Pinpoint the cell where the given text exists, returning its (X, Y) midpoint coordinate. 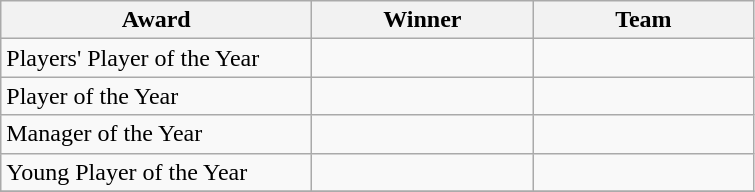
Young Player of the Year (156, 172)
Winner (422, 20)
Players' Player of the Year (156, 58)
Award (156, 20)
Player of the Year (156, 96)
Team (644, 20)
Manager of the Year (156, 134)
